Detect which cell encompasses the target text, then output its [x, y] center coordinate. 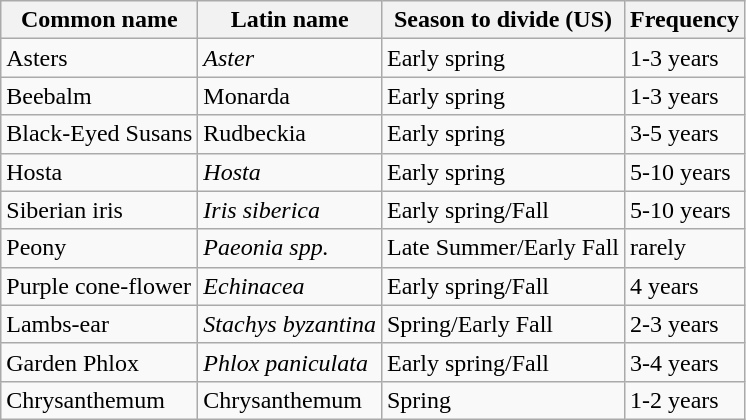
Late Summer/Early Fall [502, 248]
Asters [100, 58]
Aster [290, 58]
Spring/Early Fall [502, 324]
Siberian iris [100, 210]
Peony [100, 248]
Season to divide (US) [502, 20]
Common name [100, 20]
Monarda [290, 96]
Spring [502, 400]
Stachys byzantina [290, 324]
Echinacea [290, 286]
3-5 years [684, 134]
2-3 years [684, 324]
Frequency [684, 20]
Beebalm [100, 96]
Lambs-ear [100, 324]
Black-Eyed Susans [100, 134]
1-2 years [684, 400]
Rudbeckia [290, 134]
rarely [684, 248]
Latin name [290, 20]
Iris siberica [290, 210]
3-4 years [684, 362]
Garden Phlox [100, 362]
Purple cone-flower [100, 286]
Phlox paniculata [290, 362]
Paeonia spp. [290, 248]
4 years [684, 286]
